Search for the cell housing the specified text and yield its (X, Y) center coordinate. 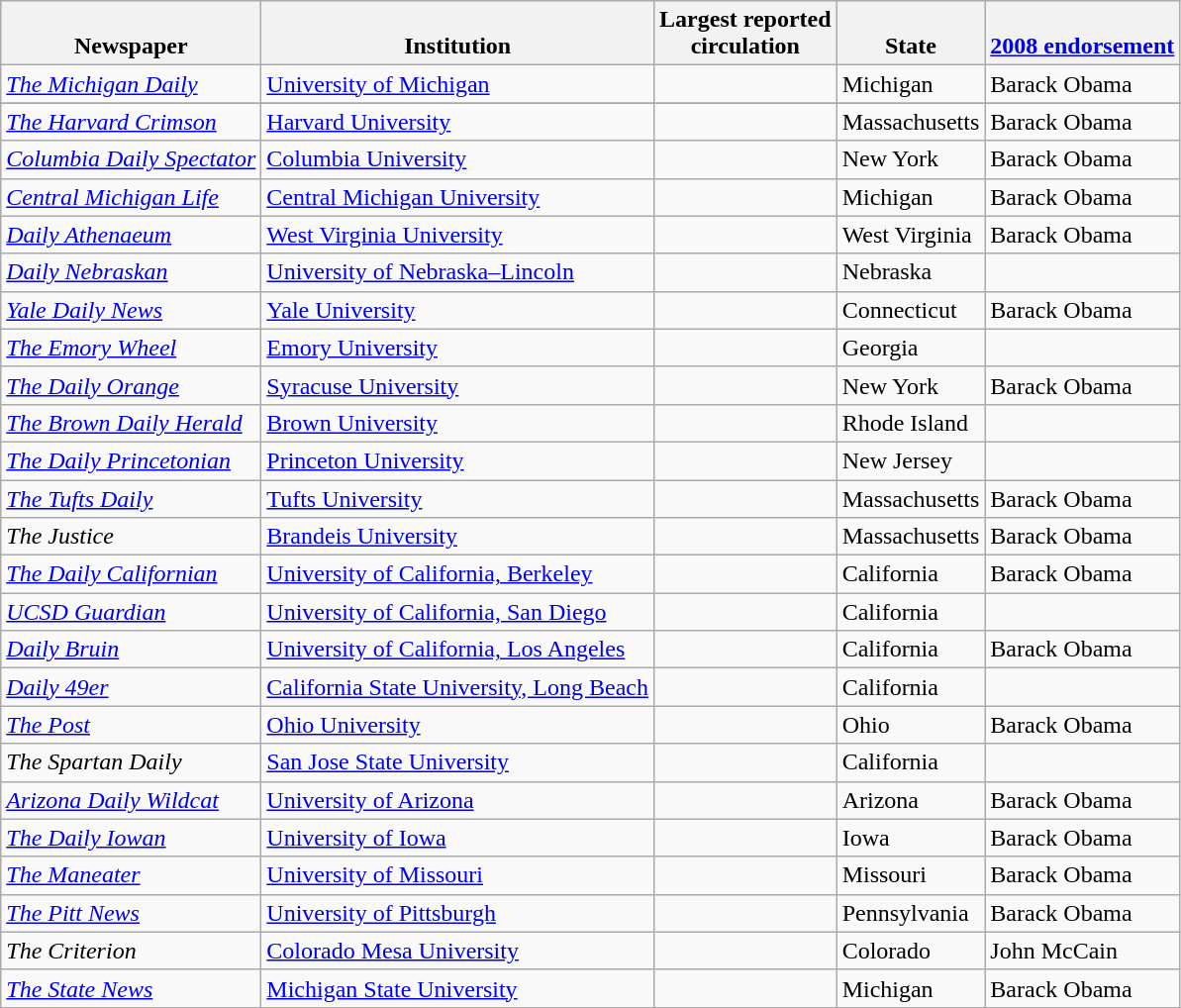
University of California, Berkeley (457, 574)
New Jersey (911, 460)
Emory University (457, 348)
Yale University (457, 310)
Largest reportedcirculation (746, 34)
The Criterion (131, 951)
The Daily Orange (131, 385)
The Daily Californian (131, 574)
Rhode Island (911, 423)
University of Missouri (457, 875)
San Jose State University (457, 762)
The Tufts Daily (131, 498)
Colorado Mesa University (457, 951)
Arizona Daily Wildcat (131, 800)
The Harvard Crimson (131, 122)
Brandeis University (457, 537)
Yale Daily News (131, 310)
The Justice (131, 537)
Central Michigan Life (131, 197)
The Maneater (131, 875)
The State News (131, 988)
Ohio (911, 725)
California State University, Long Beach (457, 687)
The Spartan Daily (131, 762)
Georgia (911, 348)
West Virginia University (457, 235)
The Daily Iowan (131, 838)
2008 endorsement (1083, 34)
Michigan State University (457, 988)
The Pitt News (131, 913)
University of Nebraska–Lincoln (457, 272)
Princeton University (457, 460)
The Michigan Daily (131, 84)
Columbia University (457, 159)
Missouri (911, 875)
The Emory Wheel (131, 348)
Newspaper (131, 34)
Daily Athenaeum (131, 235)
Iowa (911, 838)
Colorado (911, 951)
State (911, 34)
Syracuse University (457, 385)
University of Michigan (457, 84)
John McCain (1083, 951)
Arizona (911, 800)
Daily Nebraskan (131, 272)
Columbia Daily Spectator (131, 159)
Ohio University (457, 725)
Brown University (457, 423)
The Daily Princetonian (131, 460)
Central Michigan University (457, 197)
Pennsylvania (911, 913)
University of Arizona (457, 800)
University of California, Los Angeles (457, 650)
Institution (457, 34)
Nebraska (911, 272)
Daily 49er (131, 687)
Connecticut (911, 310)
The Brown Daily Herald (131, 423)
University of Pittsburgh (457, 913)
West Virginia (911, 235)
University of California, San Diego (457, 612)
Daily Bruin (131, 650)
Harvard University (457, 122)
University of Iowa (457, 838)
The Post (131, 725)
UCSD Guardian (131, 612)
Tufts University (457, 498)
